Scan for the cell matching the given text and deliver its [X, Y] coordinate at center. 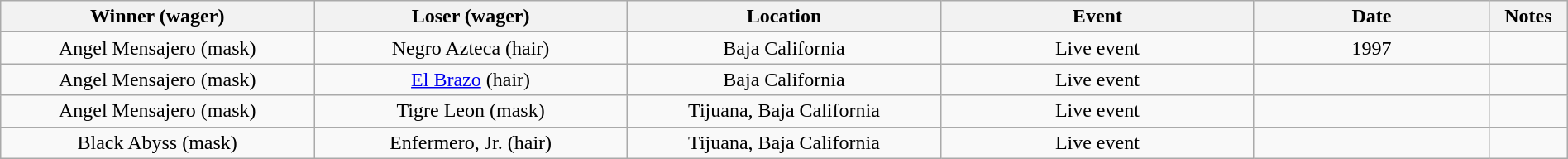
1997 [1371, 48]
Tigre Leon (mask) [471, 111]
Negro Azteca (hair) [471, 48]
Location [784, 17]
Date [1371, 17]
Winner (wager) [157, 17]
Black Abyss (mask) [157, 142]
Enfermero, Jr. (hair) [471, 142]
Loser (wager) [471, 17]
Event [1097, 17]
El Brazo (hair) [471, 79]
Notes [1528, 17]
